Detect which cell encompasses the target text, then output its (X, Y) center coordinate. 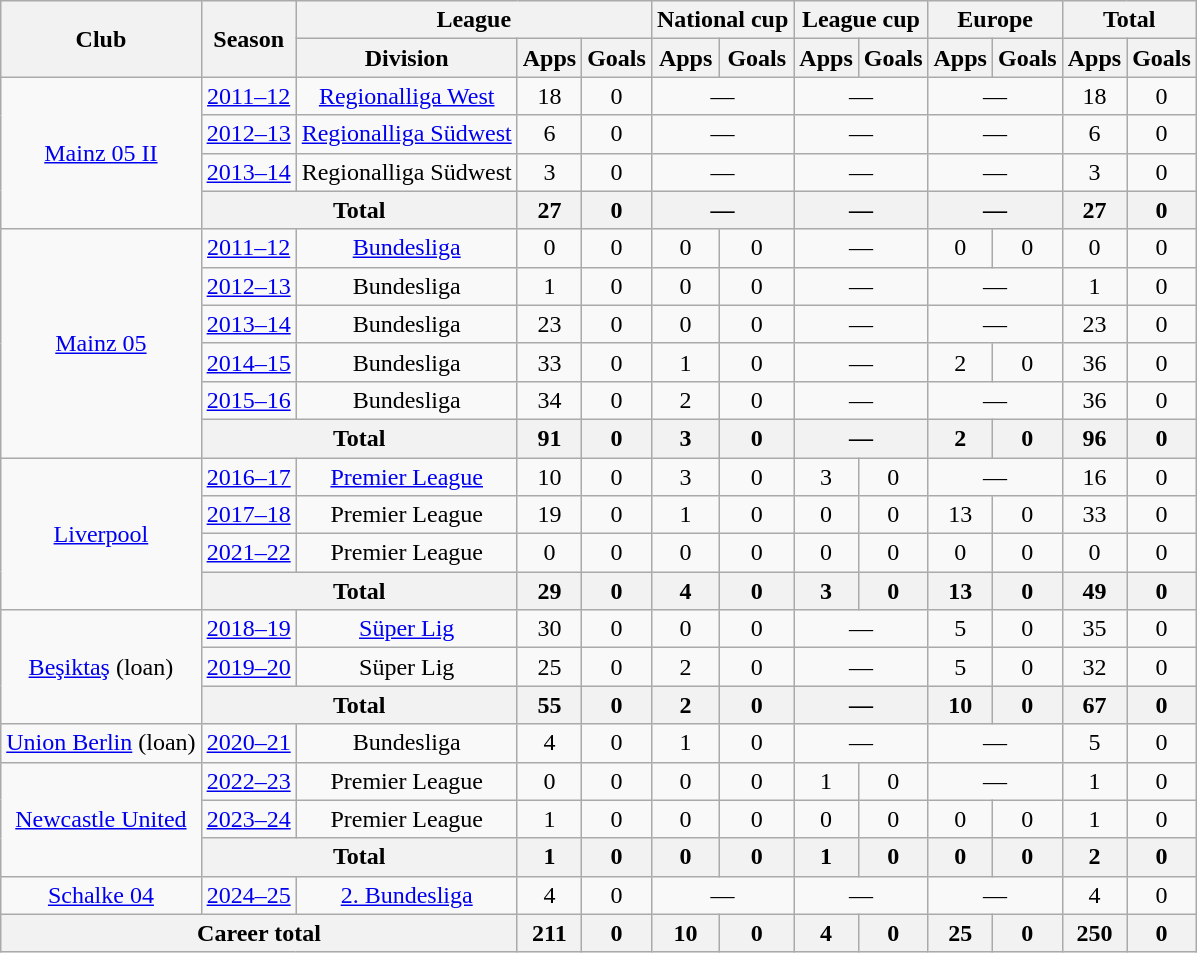
Division (406, 58)
34 (549, 400)
35 (1094, 629)
Schalke 04 (101, 895)
Season (248, 39)
Career total (259, 933)
2020–21 (248, 743)
2015–16 (248, 400)
2017–18 (248, 515)
Beşiktaş (loan) (101, 667)
211 (549, 933)
32 (1094, 667)
Regionalliga West (406, 96)
19 (549, 515)
250 (1094, 933)
67 (1094, 705)
2. Bundesliga (406, 895)
2019–20 (248, 667)
2022–23 (248, 781)
2021–22 (248, 553)
League (474, 20)
Club (101, 39)
Liverpool (101, 534)
League cup (861, 20)
91 (549, 438)
30 (549, 629)
National cup (722, 20)
Union Berlin (loan) (101, 743)
2014–15 (248, 362)
2024–25 (248, 895)
2023–24 (248, 819)
96 (1094, 438)
Europe (995, 20)
55 (549, 705)
Mainz 05 (101, 343)
Mainz 05 II (101, 153)
2016–17 (248, 477)
49 (1094, 591)
2018–19 (248, 629)
29 (549, 591)
Newcastle United (101, 819)
16 (1094, 477)
